Return the [X, Y] coordinate for the center point of the cell that contains the specified text.  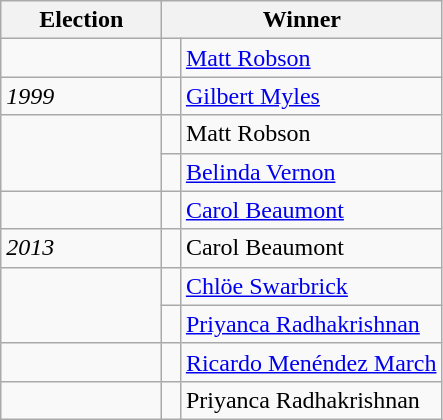
Ricardo Menéndez March [311, 362]
1999 [82, 96]
Gilbert Myles [311, 96]
Belinda Vernon [311, 172]
2013 [82, 248]
Election [82, 20]
Chlöe Swarbrick [311, 286]
Winner [302, 20]
